For the text-containing cell, return its midpoint in [X, Y] coordinate format. 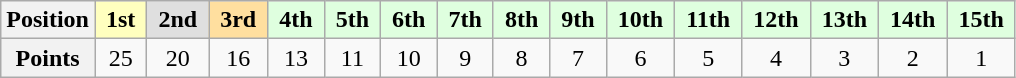
6th [409, 20]
3rd [238, 20]
4 [776, 58]
4th [296, 20]
6 [640, 58]
25 [120, 58]
12th [776, 20]
11 [352, 58]
5th [352, 20]
2nd [178, 20]
10th [640, 20]
9 [465, 58]
10 [409, 58]
20 [178, 58]
11th [708, 20]
Position [48, 20]
8th [521, 20]
3 [844, 58]
13th [844, 20]
1st [120, 20]
7th [465, 20]
5 [708, 58]
15th [981, 20]
7 [578, 58]
Points [48, 58]
16 [238, 58]
8 [521, 58]
1 [981, 58]
9th [578, 20]
2 [913, 58]
13 [296, 58]
14th [913, 20]
